Locate the cell with the specified text and output its (X, Y) center coordinate. 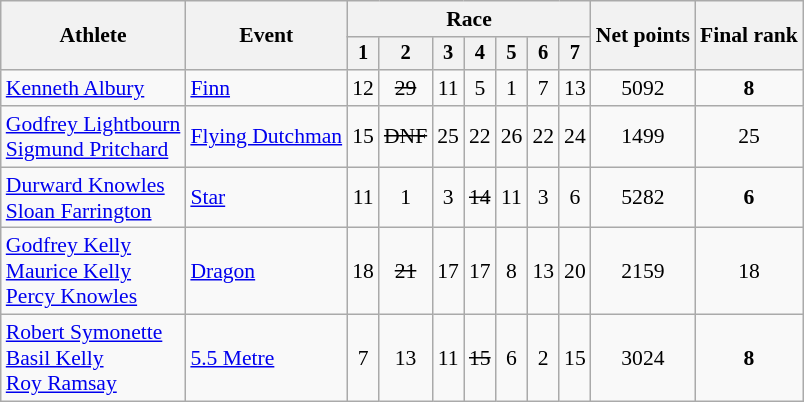
Finn (266, 88)
Godfrey KellyMaurice KellyPercy Knowles (94, 272)
20 (575, 272)
Kenneth Albury (94, 88)
Net points (643, 36)
Race (469, 19)
Flying Dutchman (266, 136)
Athlete (94, 36)
5.5 Metre (266, 358)
21 (406, 272)
24 (575, 136)
14 (480, 198)
Final rank (749, 36)
Durward KnowlesSloan Farrington (94, 198)
DNF (406, 136)
3024 (643, 358)
12 (363, 88)
29 (406, 88)
Godfrey LightbournSigmund Pritchard (94, 136)
Event (266, 36)
5092 (643, 88)
1499 (643, 136)
26 (512, 136)
Robert SymonetteBasil KellyRoy Ramsay (94, 358)
2159 (643, 272)
5282 (643, 198)
Dragon (266, 272)
Star (266, 198)
4 (480, 54)
